Pinpoint the cell where the given text exists, returning its (x, y) midpoint coordinate. 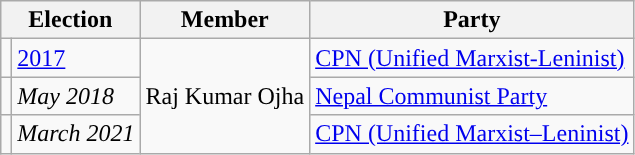
Election (70, 20)
2017 (76, 58)
Party (472, 20)
Nepal Communist Party (472, 96)
CPN (Unified Marxist–Leninist) (472, 134)
May 2018 (76, 96)
CPN (Unified Marxist-Leninist) (472, 58)
Raj Kumar Ojha (225, 96)
March 2021 (76, 134)
Member (225, 20)
